Identify which cell holds the provided text, then report its [x, y] central coordinate. 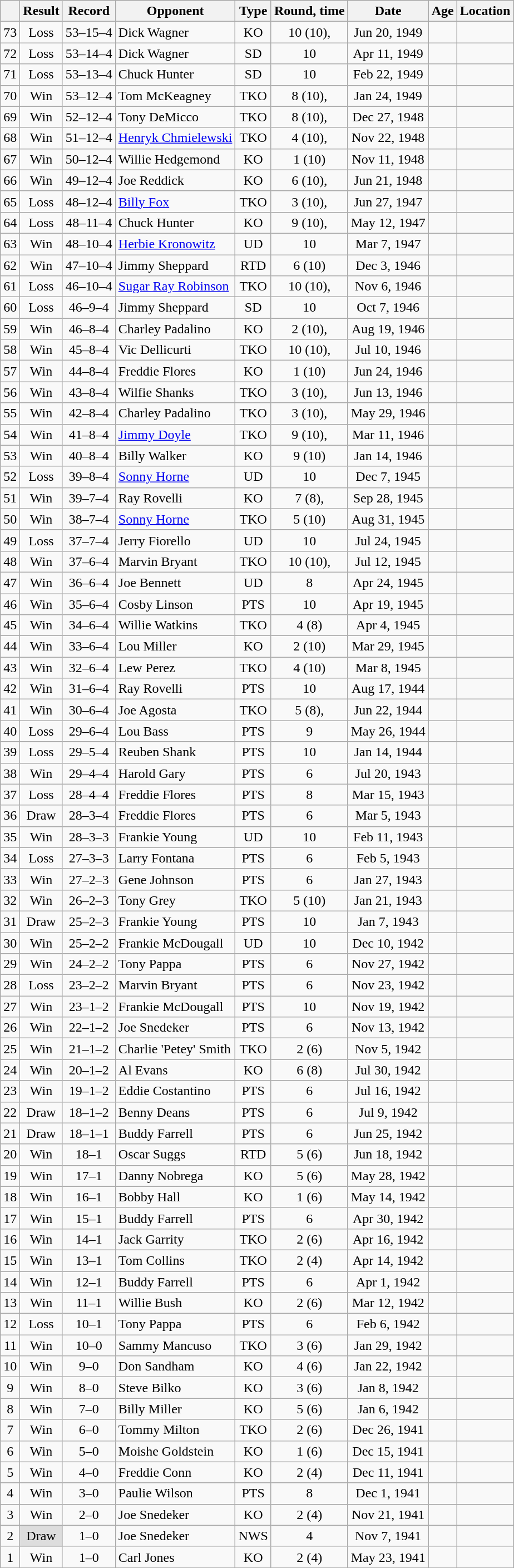
May 12, 1947 [388, 223]
72 [10, 53]
39–7–4 [89, 498]
71 [10, 75]
3–0 [89, 1493]
Joe Reddick [175, 180]
69 [10, 117]
23 [10, 1091]
9–0 [89, 1367]
Apr 16, 1942 [388, 1239]
Dec 11, 1941 [388, 1472]
27–3–3 [89, 858]
6–0 [89, 1430]
61 [10, 287]
8–0 [89, 1388]
Apr 14, 1942 [388, 1260]
Larry Fontana [175, 858]
Jul 9, 1942 [388, 1112]
16–1 [89, 1197]
25–2–2 [89, 943]
Opponent [175, 11]
Jan 7, 1943 [388, 921]
Apr 1, 1942 [388, 1281]
43 [10, 668]
Jan 6, 1942 [388, 1409]
13 [10, 1303]
Nov 5, 1942 [388, 1049]
9 (10) [309, 456]
24 [10, 1070]
48–11–4 [89, 223]
40 [10, 731]
37–6–4 [89, 561]
65 [10, 201]
36–6–4 [89, 583]
Moishe Goldstein [175, 1451]
Apr 11, 1949 [388, 53]
Aug 17, 1944 [388, 689]
Nov 13, 1942 [388, 1028]
37–7–4 [89, 540]
Bobby Hall [175, 1197]
Jan 14, 1946 [388, 456]
Dec 10, 1942 [388, 943]
30 [10, 943]
42 [10, 689]
Al Evans [175, 1070]
23–2–2 [89, 985]
7–0 [89, 1409]
Oscar Suggs [175, 1155]
28–4–4 [89, 795]
59 [10, 329]
38 [10, 773]
7 (8), [309, 498]
2–0 [89, 1515]
27–2–3 [89, 879]
Tommy Milton [175, 1430]
Dec 26, 1941 [388, 1430]
53–13–4 [89, 75]
Dec 1, 1941 [388, 1493]
Nov 7, 1941 [388, 1536]
21 [10, 1133]
Nov 22, 1948 [388, 138]
27 [10, 1007]
6 (10), [309, 180]
11 [10, 1345]
Oct 7, 1946 [388, 308]
Billy Miller [175, 1409]
51 [10, 498]
Dec 7, 1945 [388, 477]
Joe Bennett [175, 583]
41 [10, 710]
2 (10) [309, 647]
62 [10, 265]
33–6–4 [89, 647]
14–1 [89, 1239]
46 [10, 604]
66 [10, 180]
39–8–4 [89, 477]
28 [10, 985]
May 23, 1941 [388, 1557]
64 [10, 223]
15–1 [89, 1218]
48–10–4 [89, 244]
Lew Perez [175, 668]
Gene Johnson [175, 879]
Jun 22, 1944 [388, 710]
24–2–2 [89, 964]
Freddie Conn [175, 1472]
May 14, 1942 [388, 1197]
Jan 8, 1942 [388, 1388]
26 [10, 1028]
49 [10, 540]
47–10–4 [89, 265]
57 [10, 371]
Jun 20, 1949 [388, 32]
Mar 29, 1945 [388, 647]
Sugar Ray Robinson [175, 287]
25–2–3 [89, 921]
19 [10, 1176]
Jul 30, 1942 [388, 1070]
Joe Agosta [175, 710]
Lou Bass [175, 731]
3 [10, 1515]
20–1–2 [89, 1070]
53 [10, 456]
Jul 12, 1945 [388, 561]
58 [10, 350]
55 [10, 413]
NWS [253, 1536]
45 [10, 625]
52 [10, 477]
Apr 19, 1945 [388, 604]
Tony DeMicco [175, 117]
34 [10, 858]
Don Sandham [175, 1367]
14 [10, 1281]
15 [10, 1260]
11–1 [89, 1303]
Dec 15, 1941 [388, 1451]
Nov 21, 1941 [388, 1515]
32 [10, 900]
Billy Fox [175, 201]
4 (10) [309, 668]
2 (10), [309, 329]
29–5–4 [89, 752]
18–1–2 [89, 1112]
Record [89, 11]
22 [10, 1112]
56 [10, 392]
Apr 4, 1945 [388, 625]
Feb 22, 1949 [388, 75]
Danny Nobrega [175, 1176]
29–6–4 [89, 731]
Carl Jones [175, 1557]
54 [10, 435]
10–0 [89, 1345]
4 (10), [309, 138]
18–1–1 [89, 1133]
4 (6) [309, 1367]
Tom McKeagney [175, 96]
Nov 6, 1946 [388, 287]
Willie Watkins [175, 625]
Jul 16, 1942 [388, 1091]
Jun 18, 1942 [388, 1155]
17 [10, 1218]
Dec 27, 1948 [388, 117]
50 [10, 519]
4–0 [89, 1472]
Charlie 'Petey' Smith [175, 1049]
23–1–2 [89, 1007]
Tony Grey [175, 900]
49–12–4 [89, 180]
20 [10, 1155]
46–10–4 [89, 287]
6 (10) [309, 265]
Reuben Shank [175, 752]
67 [10, 159]
41–8–4 [89, 435]
22–1–2 [89, 1028]
46–8–4 [89, 329]
Jimmy Doyle [175, 435]
Jul 24, 1945 [388, 540]
Result [41, 11]
47 [10, 583]
70 [10, 96]
Nov 19, 1942 [388, 1007]
Jan 29, 1942 [388, 1345]
Jack Garrity [175, 1239]
Mar 7, 1947 [388, 244]
39 [10, 752]
7 [10, 1430]
Feb 5, 1943 [388, 858]
Feb 6, 1942 [388, 1324]
38–7–4 [89, 519]
36 [10, 816]
Aug 19, 1946 [388, 329]
Dec 3, 1946 [388, 265]
13–1 [89, 1260]
26–2–3 [89, 900]
May 26, 1944 [388, 731]
50–12–4 [89, 159]
Location [485, 11]
17–1 [89, 1176]
37 [10, 795]
Wilfie Shanks [175, 392]
16 [10, 1239]
Lou Miller [175, 647]
Mar 8, 1945 [388, 668]
Feb 11, 1943 [388, 837]
31 [10, 921]
Jul 20, 1943 [388, 773]
Mar 12, 1942 [388, 1303]
30–6–4 [89, 710]
5 [10, 1472]
Jan 27, 1943 [388, 879]
Vic Dellicurti [175, 350]
Sep 28, 1945 [388, 498]
31–6–4 [89, 689]
1 [10, 1557]
Date [388, 11]
Aug 31, 1945 [388, 519]
Cosby Linson [175, 604]
73 [10, 32]
33 [10, 879]
10–1 [89, 1324]
29–4–4 [89, 773]
Steve Bilko [175, 1388]
Jerry Fiorello [175, 540]
Eddie Costantino [175, 1091]
29 [10, 964]
45–8–4 [89, 350]
53–14–4 [89, 53]
Nov 27, 1942 [388, 964]
Age [443, 11]
Jun 27, 1947 [388, 201]
4 (8) [309, 625]
48 [10, 561]
Billy Walker [175, 456]
Benny Deans [175, 1112]
42–8–4 [89, 413]
46–9–4 [89, 308]
53–12–4 [89, 96]
Willie Bush [175, 1303]
Mar 11, 1946 [388, 435]
Nov 11, 1948 [388, 159]
5 (8), [309, 710]
May 28, 1942 [388, 1176]
35–6–4 [89, 604]
May 29, 1946 [388, 413]
Mar 5, 1943 [388, 816]
21–1–2 [89, 1049]
44–8–4 [89, 371]
Jan 22, 1942 [388, 1367]
12 [10, 1324]
Sammy Mancuso [175, 1345]
18–1 [89, 1155]
32–6–4 [89, 668]
Herbie Kronowitz [175, 244]
25 [10, 1049]
28–3–4 [89, 816]
Tom Collins [175, 1260]
19–1–2 [89, 1091]
Jun 13, 1946 [388, 392]
53–15–4 [89, 32]
Jun 21, 1948 [388, 180]
18 [10, 1197]
Harold Gary [175, 773]
34–6–4 [89, 625]
Apr 30, 1942 [388, 1218]
60 [10, 308]
Henryk Chmielewski [175, 138]
Apr 24, 1945 [388, 583]
5–0 [89, 1451]
44 [10, 647]
40–8–4 [89, 456]
Jul 10, 1946 [388, 350]
Round, time [309, 11]
Jan 14, 1944 [388, 752]
28–3–3 [89, 837]
Willie Hedgemond [175, 159]
Jun 24, 1946 [388, 371]
12–1 [89, 1281]
Paulie Wilson [175, 1493]
Type [253, 11]
6 (8) [309, 1070]
51–12–4 [89, 138]
2 [10, 1536]
Nov 23, 1942 [388, 985]
43–8–4 [89, 392]
Jun 25, 1942 [388, 1133]
68 [10, 138]
Jan 24, 1949 [388, 96]
35 [10, 837]
48–12–4 [89, 201]
63 [10, 244]
52–12–4 [89, 117]
Jan 21, 1943 [388, 900]
Mar 15, 1943 [388, 795]
